Identify which cell holds the provided text, then report its [x, y] central coordinate. 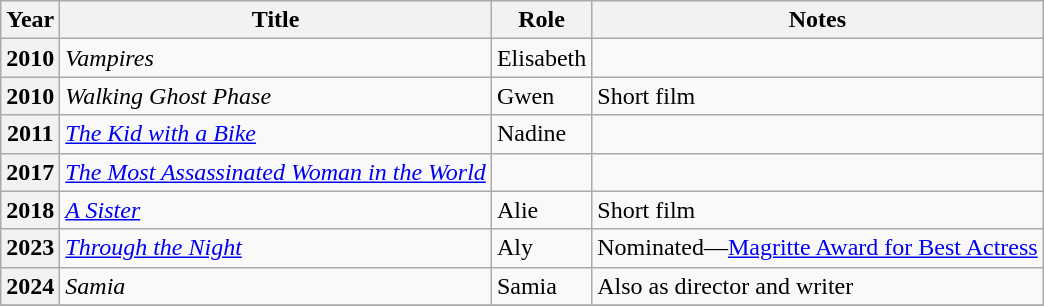
2023 [30, 248]
2017 [30, 172]
Year [30, 20]
Nadine [541, 134]
Elisabeth [541, 58]
Notes [818, 20]
Vampires [276, 58]
Also as director and writer [818, 286]
Alie [541, 210]
2018 [30, 210]
2011 [30, 134]
Nominated—Magritte Award for Best Actress [818, 248]
The Most Assassinated Woman in the World [276, 172]
Through the Night [276, 248]
2024 [30, 286]
Gwen [541, 96]
The Kid with a Bike [276, 134]
A Sister [276, 210]
Aly [541, 248]
Walking Ghost Phase [276, 96]
Role [541, 20]
Title [276, 20]
